Output the (X, Y) coordinate of the center of the cell containing the given text.  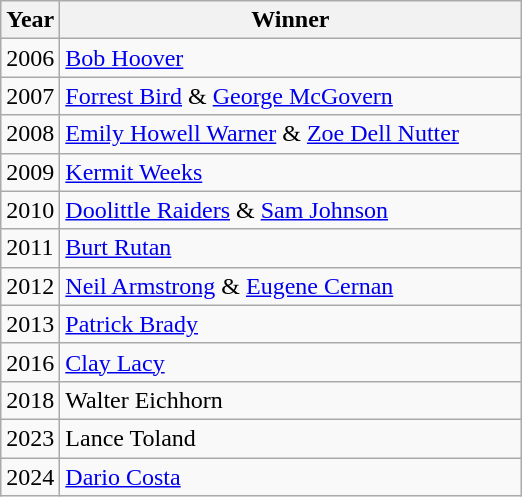
Kermit Weeks (290, 172)
2012 (30, 286)
2016 (30, 362)
Bob Hoover (290, 58)
2008 (30, 134)
Lance Toland (290, 438)
Forrest Bird & George McGovern (290, 96)
Year (30, 20)
2009 (30, 172)
2018 (30, 400)
Dario Costa (290, 477)
Walter Eichhorn (290, 400)
2024 (30, 477)
Burt Rutan (290, 248)
2010 (30, 210)
Clay Lacy (290, 362)
Patrick Brady (290, 324)
Winner (290, 20)
Doolittle Raiders & Sam Johnson (290, 210)
2007 (30, 96)
Emily Howell Warner & Zoe Dell Nutter (290, 134)
Neil Armstrong & Eugene Cernan (290, 286)
2011 (30, 248)
2006 (30, 58)
2023 (30, 438)
2013 (30, 324)
